Return [x, y] of the center of cell containing provided text 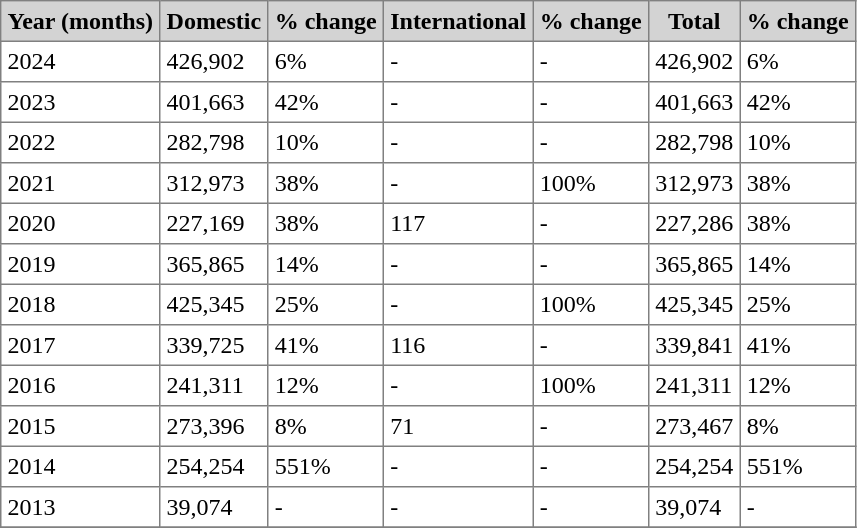
273,396 [214, 426]
Domestic [214, 21]
2014 [80, 466]
2021 [80, 183]
116 [458, 345]
2022 [80, 142]
Year (months) [80, 21]
227,169 [214, 223]
273,467 [694, 426]
International [458, 21]
71 [458, 426]
2016 [80, 385]
117 [458, 223]
2019 [80, 264]
339,725 [214, 345]
2017 [80, 345]
2020 [80, 223]
2015 [80, 426]
2023 [80, 102]
Total [694, 21]
227,286 [694, 223]
2024 [80, 61]
2013 [80, 507]
2018 [80, 304]
339,841 [694, 345]
